Identify which cell holds the provided text, then report its (X, Y) central coordinate. 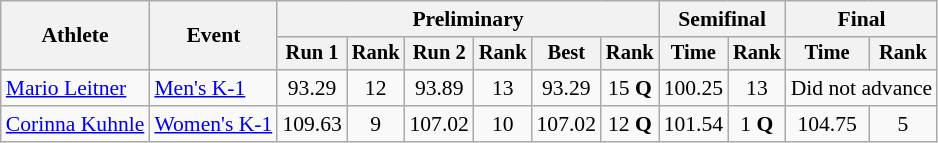
Women's K-1 (213, 124)
Preliminary (468, 19)
Best (566, 54)
Mario Leitner (76, 88)
Event (213, 36)
Run 1 (312, 54)
Semifinal (722, 19)
Men's K-1 (213, 88)
10 (503, 124)
93.89 (438, 88)
Run 2 (438, 54)
Corinna Kuhnle (76, 124)
15 Q (630, 88)
12 (376, 88)
1 Q (757, 124)
9 (376, 124)
109.63 (312, 124)
104.75 (828, 124)
Did not advance (862, 88)
101.54 (694, 124)
Athlete (76, 36)
Final (862, 19)
100.25 (694, 88)
5 (904, 124)
12 Q (630, 124)
